From the cell containing the given text, extract its center point as (X, Y) coordinate. 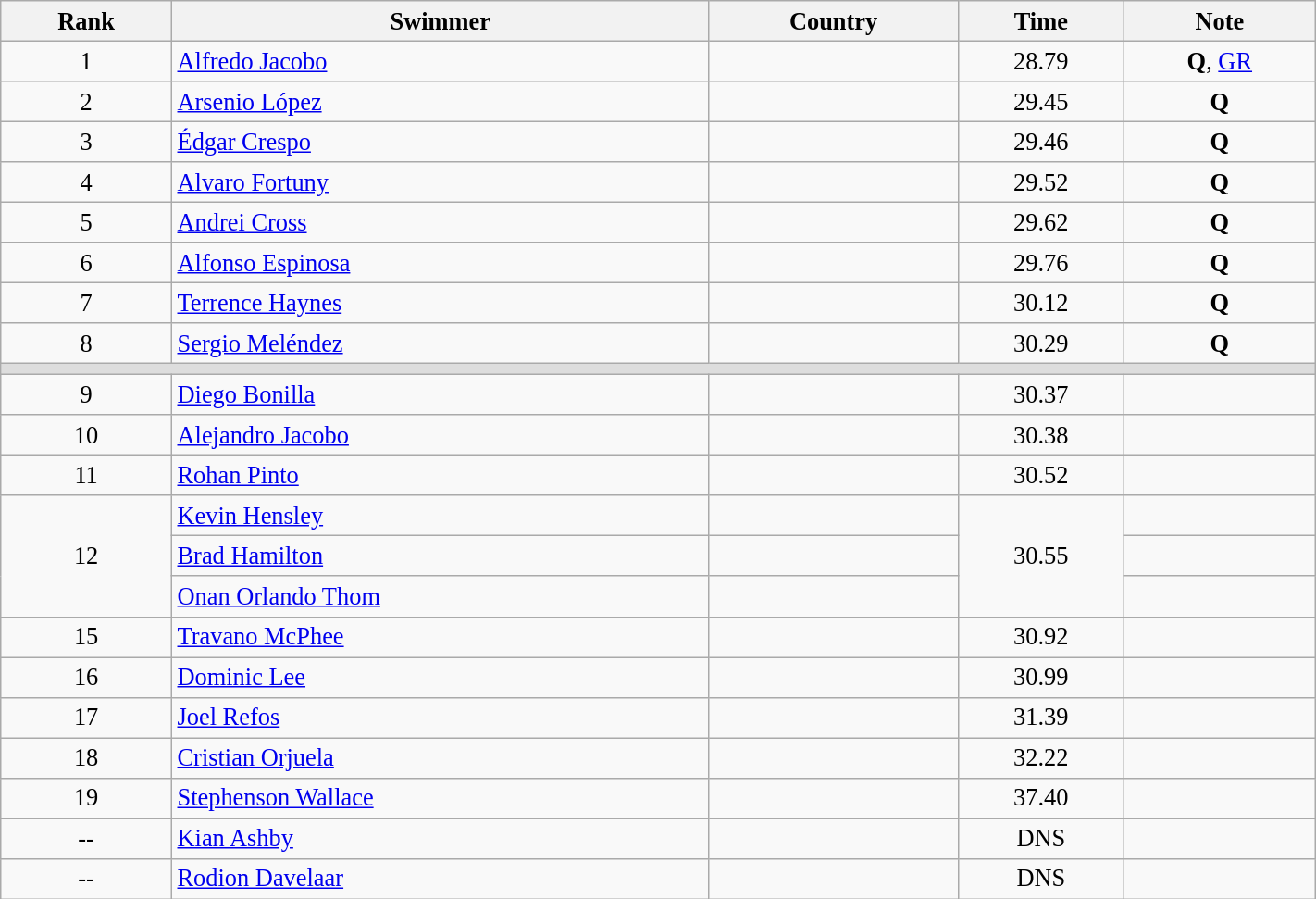
16 (87, 677)
15 (87, 637)
29.52 (1040, 182)
Terrence Haynes (440, 303)
29.76 (1040, 263)
8 (87, 343)
30.38 (1040, 435)
Note (1220, 20)
29.45 (1040, 101)
6 (87, 263)
7 (87, 303)
Alfonso Espinosa (440, 263)
30.37 (1040, 394)
2 (87, 101)
Andrei Cross (440, 222)
29.62 (1040, 222)
Sergio Meléndez (440, 343)
30.52 (1040, 475)
17 (87, 718)
Travano McPhee (440, 637)
Kian Ashby (440, 838)
Rodion Davelaar (440, 879)
Dominic Lee (440, 677)
Alvaro Fortuny (440, 182)
30.99 (1040, 677)
Alfredo Jacobo (440, 61)
Alejandro Jacobo (440, 435)
Onan Orlando Thom (440, 596)
28.79 (1040, 61)
32.22 (1040, 757)
4 (87, 182)
30.55 (1040, 556)
Édgar Crespo (440, 142)
12 (87, 556)
Diego Bonilla (440, 394)
Time (1040, 20)
Rank (87, 20)
Swimmer (440, 20)
11 (87, 475)
30.12 (1040, 303)
Rohan Pinto (440, 475)
19 (87, 798)
Joel Refos (440, 718)
Cristian Orjuela (440, 757)
31.39 (1040, 718)
5 (87, 222)
30.92 (1040, 637)
Country (833, 20)
10 (87, 435)
30.29 (1040, 343)
Arsenio López (440, 101)
9 (87, 394)
Brad Hamilton (440, 556)
29.46 (1040, 142)
Stephenson Wallace (440, 798)
37.40 (1040, 798)
Kevin Hensley (440, 516)
Q, GR (1220, 61)
3 (87, 142)
1 (87, 61)
18 (87, 757)
